Find where the given text appears and provide that cell's center as [X, Y] coordinate. 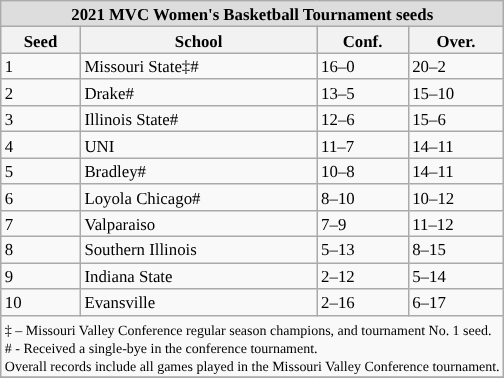
11–7 [362, 145]
20–2 [456, 66]
13–5 [362, 93]
5 [41, 171]
School [198, 40]
2–12 [362, 276]
8–15 [456, 250]
Missouri State‡# [198, 66]
2021 MVC Women's Basketball Tournament seeds [252, 14]
7–9 [362, 224]
Conf. [362, 40]
15–6 [456, 119]
Evansville [198, 302]
10 [41, 302]
Seed [41, 40]
Indiana State [198, 276]
10–8 [362, 171]
3 [41, 119]
2 [41, 93]
12–6 [362, 119]
6–17 [456, 302]
5–13 [362, 250]
Drake# [198, 93]
4 [41, 145]
15–10 [456, 93]
Valparaiso [198, 224]
Bradley# [198, 171]
1 [41, 66]
UNI [198, 145]
Southern Illinois [198, 250]
Over. [456, 40]
6 [41, 197]
10–12 [456, 197]
Illinois State# [198, 119]
2–16 [362, 302]
16–0 [362, 66]
8–10 [362, 197]
7 [41, 224]
5–14 [456, 276]
Loyola Chicago# [198, 197]
11–12 [456, 224]
9 [41, 276]
8 [41, 250]
